From the cell containing the given text, extract its center point as [X, Y] coordinate. 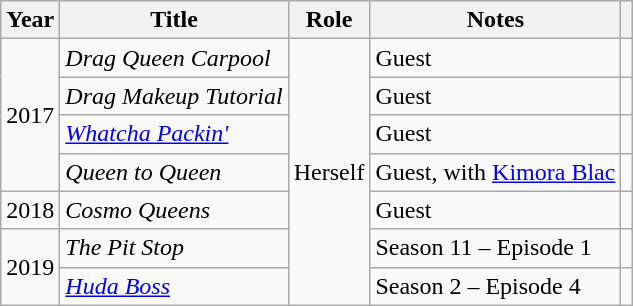
Cosmo Queens [174, 210]
2018 [30, 210]
Drag Queen Carpool [174, 58]
Queen to Queen [174, 172]
Huda Boss [174, 286]
Herself [329, 172]
Notes [496, 20]
The Pit Stop [174, 248]
Role [329, 20]
Season 11 – Episode 1 [496, 248]
Season 2 – Episode 4 [496, 286]
Title [174, 20]
2019 [30, 267]
Whatcha Packin' [174, 134]
Year [30, 20]
Guest, with Kimora Blac [496, 172]
Drag Makeup Tutorial [174, 96]
2017 [30, 115]
